Return the (X, Y) coordinate for the center point of the cell that contains the specified text.  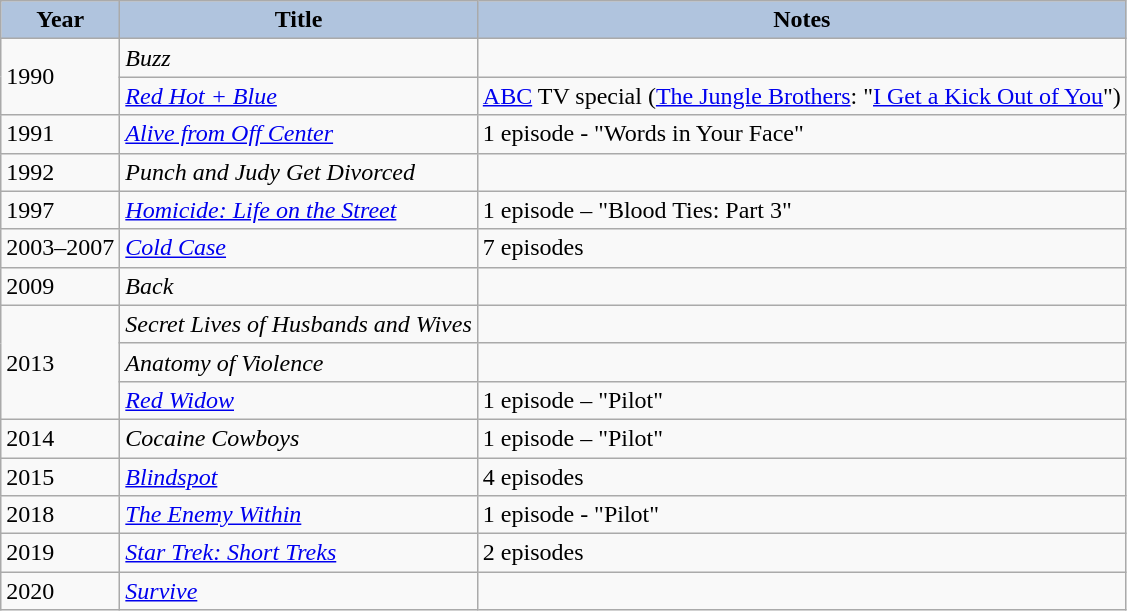
1997 (60, 210)
Year (60, 20)
Homicide: Life on the Street (298, 210)
1 episode - "Words in Your Face" (802, 134)
2 episodes (802, 553)
Buzz (298, 58)
1990 (60, 77)
ABC TV special (The Jungle Brothers: "I Get a Kick Out of You") (802, 96)
Notes (802, 20)
2013 (60, 362)
Title (298, 20)
1 episode - "Pilot" (802, 515)
Blindspot (298, 477)
Cold Case (298, 248)
1991 (60, 134)
2020 (60, 591)
4 episodes (802, 477)
7 episodes (802, 248)
Red Widow (298, 400)
The Enemy Within (298, 515)
1992 (60, 172)
Star Trek: Short Treks (298, 553)
2009 (60, 286)
2019 (60, 553)
Cocaine Cowboys (298, 438)
Survive (298, 591)
Punch and Judy Get Divorced (298, 172)
Anatomy of Violence (298, 362)
Back (298, 286)
2014 (60, 438)
Secret Lives of Husbands and Wives (298, 324)
Alive from Off Center (298, 134)
2015 (60, 477)
2003–2007 (60, 248)
1 episode – "Blood Ties: Part 3" (802, 210)
2018 (60, 515)
Red Hot + Blue (298, 96)
